Return (X, Y) of the center of cell containing provided text 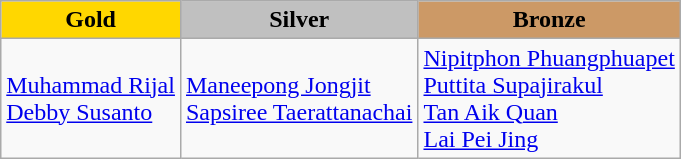
Muhammad Rijal Debby Susanto (91, 98)
Maneepong Jongjit Sapsiree Taerattanachai (298, 98)
Nipitphon Phuangphuapet Puttita Supajirakul Tan Aik Quan Lai Pei Jing (549, 98)
Bronze (549, 20)
Gold (91, 20)
Silver (298, 20)
